Return (x, y) of the center of cell containing provided text 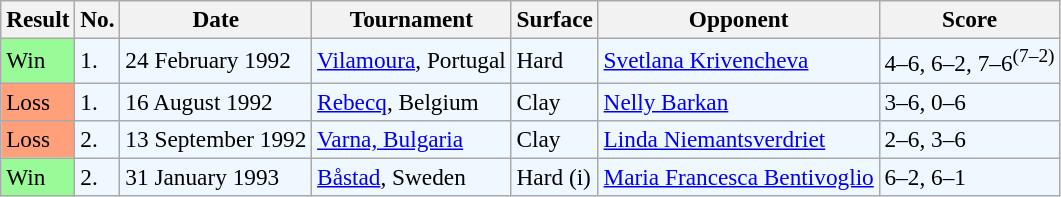
Tournament (412, 19)
13 September 1992 (216, 139)
6–2, 6–1 (970, 177)
Date (216, 19)
Result (38, 19)
4–6, 6–2, 7–6(7–2) (970, 60)
Opponent (738, 19)
No. (98, 19)
Svetlana Krivencheva (738, 60)
Nelly Barkan (738, 101)
16 August 1992 (216, 101)
Vilamoura, Portugal (412, 60)
Surface (554, 19)
Båstad, Sweden (412, 177)
31 January 1993 (216, 177)
Hard (i) (554, 177)
Hard (554, 60)
Rebecq, Belgium (412, 101)
Maria Francesca Bentivoglio (738, 177)
Score (970, 19)
24 February 1992 (216, 60)
Varna, Bulgaria (412, 139)
Linda Niemantsverdriet (738, 139)
3–6, 0–6 (970, 101)
2–6, 3–6 (970, 139)
